Search for the cell housing the specified text and yield its (X, Y) center coordinate. 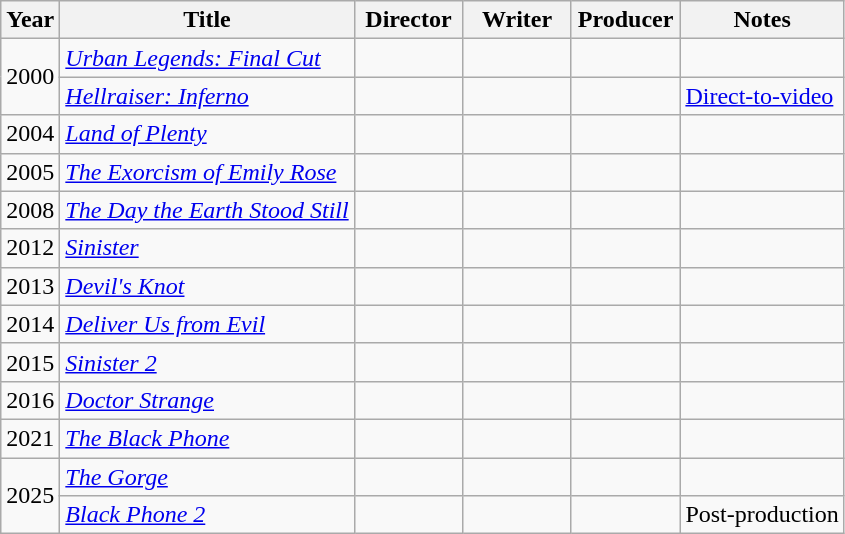
Sinister 2 (207, 362)
2016 (30, 400)
Producer (626, 20)
Deliver Us from Evil (207, 324)
Hellraiser: Inferno (207, 96)
Notes (762, 20)
Year (30, 20)
The Gorge (207, 477)
Land of Plenty (207, 134)
2021 (30, 438)
2025 (30, 496)
Urban Legends: Final Cut (207, 58)
Writer (518, 20)
2000 (30, 77)
2014 (30, 324)
The Exorcism of Emily Rose (207, 172)
Post-production (762, 515)
2012 (30, 248)
Black Phone 2 (207, 515)
Sinister (207, 248)
2004 (30, 134)
2008 (30, 210)
Devil's Knot (207, 286)
The Day the Earth Stood Still (207, 210)
Direct-to-video (762, 96)
2005 (30, 172)
Doctor Strange (207, 400)
The Black Phone (207, 438)
2013 (30, 286)
Director (408, 20)
Title (207, 20)
2015 (30, 362)
